From the cell containing the given text, extract its center point as (x, y) coordinate. 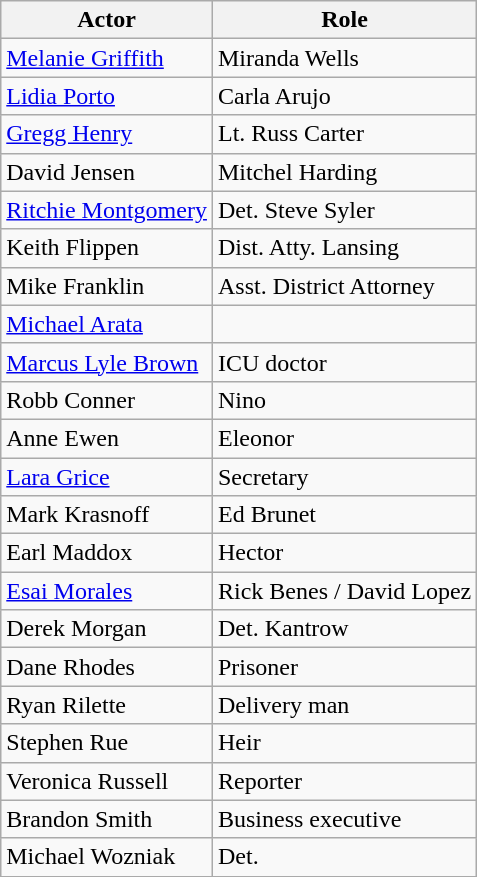
Derek Morgan (107, 629)
Esai Morales (107, 591)
Ritchie Montgomery (107, 210)
Lidia Porto (107, 96)
Michael Arata (107, 324)
Prisoner (344, 667)
Brandon Smith (107, 819)
Det. Steve Syler (344, 210)
Lara Grice (107, 477)
Reporter (344, 781)
Dane Rhodes (107, 667)
Hector (344, 553)
Delivery man (344, 705)
Mike Franklin (107, 286)
Ed Brunet (344, 515)
Robb Conner (107, 400)
Miranda Wells (344, 58)
Earl Maddox (107, 553)
Secretary (344, 477)
Asst. District Attorney (344, 286)
Michael Wozniak (107, 857)
Gregg Henry (107, 134)
Mitchel Harding (344, 172)
Mark Krasnoff (107, 515)
David Jensen (107, 172)
Dist. Atty. Lansing (344, 248)
Nino (344, 400)
Actor (107, 20)
Melanie Griffith (107, 58)
Carla Arujo (344, 96)
Veronica Russell (107, 781)
Stephen Rue (107, 743)
Det. (344, 857)
Ryan Rilette (107, 705)
Role (344, 20)
ICU doctor (344, 362)
Rick Benes / David Lopez (344, 591)
Lt. Russ Carter (344, 134)
Det. Kantrow (344, 629)
Anne Ewen (107, 438)
Heir (344, 743)
Eleonor (344, 438)
Keith Flippen (107, 248)
Business executive (344, 819)
Marcus Lyle Brown (107, 362)
